Search for the cell housing the specified text and yield its (X, Y) center coordinate. 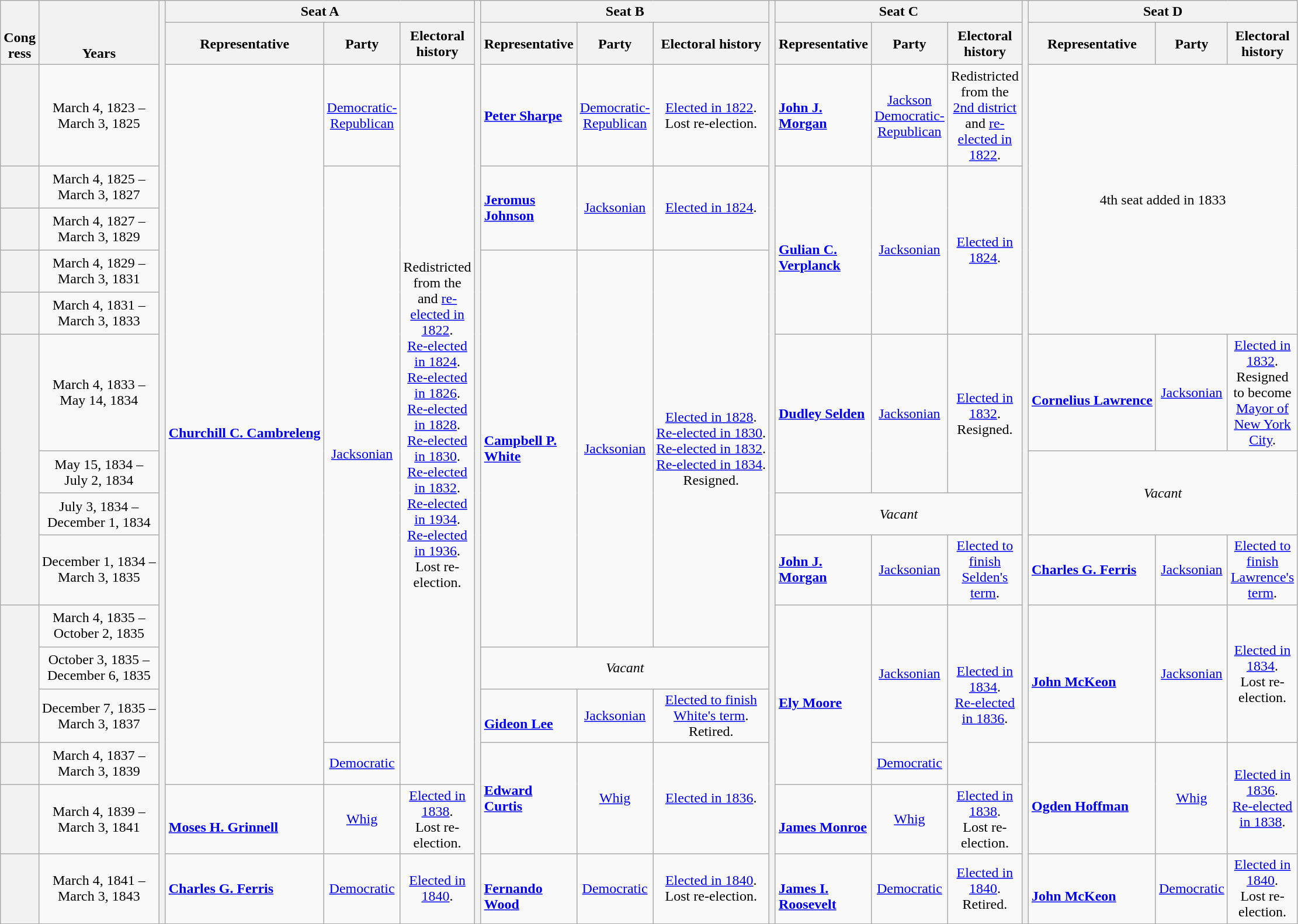
December 1, 1834 –March 3, 1835 (99, 570)
Cornelius Lawrence (1092, 392)
March 4, 1841 –March 3, 1843 (99, 889)
March 4, 1837 –March 3, 1839 (99, 763)
October 3, 1835 –December 6, 1835 (99, 668)
Ely Moore (823, 694)
Elected in 1832.Resigned. (985, 414)
Churchill C. Cambreleng (244, 425)
Elected in 1840.Retired. (985, 889)
Years (99, 33)
Gideon Lee (529, 715)
Elected in 1840. (437, 889)
Congress (20, 33)
Dudley Selden (823, 414)
Elected to finish Lawrence's term. (1262, 570)
March 4, 1839 –March 3, 1841 (99, 819)
May 15, 1834 –July 2, 1834 (99, 472)
Moses H. Grinnell (244, 819)
Elected in 1834. Re-elected in 1836. (985, 694)
March 4, 1825 –March 3, 1827 (99, 187)
Seat A (320, 12)
Seat B (625, 12)
James I. Roosevelt (823, 889)
Elected in 1828. Re-elected in 1830. Re-elected in 1832. Re-elected in 1834. Resigned. (711, 449)
Elected to finish Selden's term. (985, 570)
Seat D (1162, 12)
March 4, 1833 –May 14, 1834 (99, 392)
March 4, 1827 –March 3, 1829 (99, 229)
March 4, 1835 –October 2, 1835 (99, 626)
Campbell P. White (529, 449)
Gulian C. Verplanck (823, 250)
Elected in 1836. (711, 798)
Elected in 1822.Lost re-election. (711, 116)
Seat C (898, 12)
July 3, 1834 –December 1, 1834 (99, 514)
Elected to finish White's term.Retired. (711, 715)
Ogden Hoffman (1092, 798)
Fernando Wood (529, 889)
December 7, 1835 –March 3, 1837 (99, 715)
James Monroe (823, 819)
March 4, 1831 –March 3, 1833 (99, 313)
Elected in 1834.Lost re-election. (1262, 673)
Peter Sharpe (529, 116)
Edward Curtis (529, 798)
March 4, 1829 –March 3, 1831 (99, 271)
Elected in 1836. Re-elected in 1838. (1262, 798)
March 4, 1823 –March 3, 1825 (99, 116)
4th seat added in 1833 (1162, 200)
Jeromus Johnson (529, 208)
Elected in 1832.Resigned to become Mayor of New York City. (1262, 392)
Jackson Democratic-Republican (909, 116)
Redistricted from the 2nd district and re-elected in 1822. (985, 116)
